Capture the cell that displays the provided text and extract its (x, y) central coordinate. 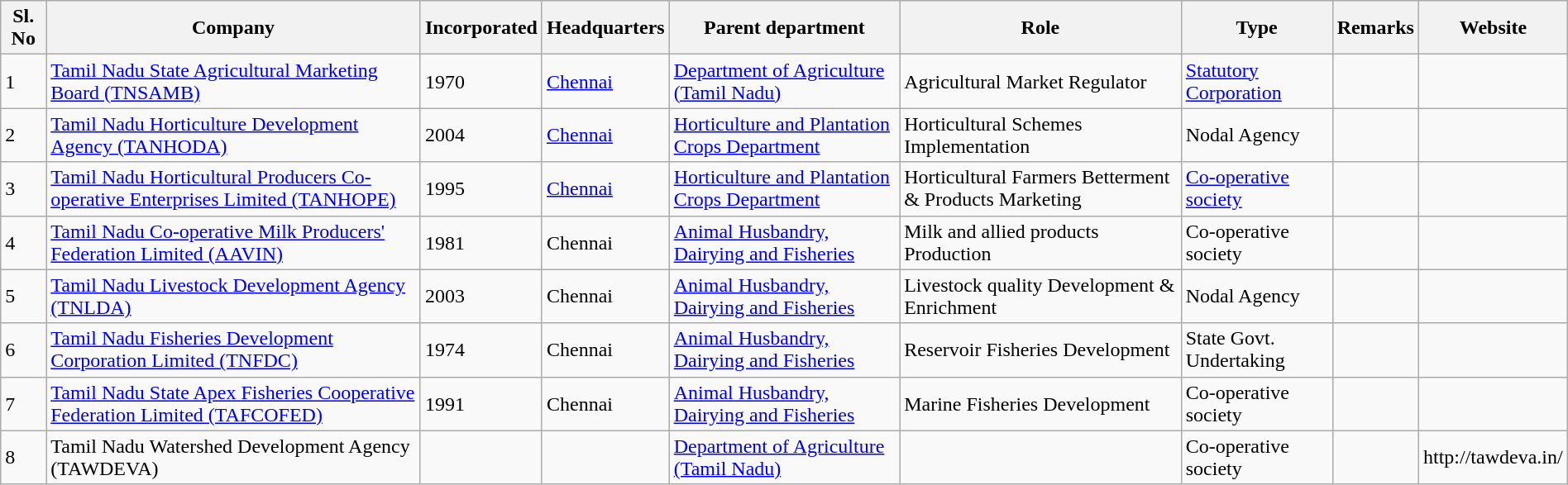
Reservoir Fisheries Development (1040, 350)
7 (23, 403)
1970 (481, 81)
Tamil Nadu Co-operative Milk Producers' Federation Limited (AAVIN) (233, 243)
Parent department (784, 28)
Website (1493, 28)
Tamil Nadu Livestock Development Agency (TNLDA) (233, 296)
Statutory Corporation (1257, 81)
Horticultural Schemes Implementation (1040, 136)
5 (23, 296)
Role (1040, 28)
Agricultural Market Regulator (1040, 81)
6 (23, 350)
3 (23, 188)
Headquarters (605, 28)
Livestock quality Development & Enrichment (1040, 296)
State Govt. Undertaking (1257, 350)
Tamil Nadu Fisheries Development Corporation Limited (TNFDC) (233, 350)
Remarks (1375, 28)
Company (233, 28)
1974 (481, 350)
1995 (481, 188)
2003 (481, 296)
Marine Fisheries Development (1040, 403)
Incorporated (481, 28)
Sl. No (23, 28)
Type (1257, 28)
4 (23, 243)
1 (23, 81)
2 (23, 136)
8 (23, 458)
http://tawdeva.in/ (1493, 458)
1991 (481, 403)
Tamil Nadu Watershed Development Agency (TAWDEVA) (233, 458)
Tamil Nadu Horticulture Development Agency (TANHODA) (233, 136)
2004 (481, 136)
Tamil Nadu State Agricultural Marketing Board (TNSAMB) (233, 81)
1981 (481, 243)
Horticultural Farmers Betterment & Products Marketing (1040, 188)
Tamil Nadu State Apex Fisheries Cooperative Federation Limited (TAFCOFED) (233, 403)
Tamil Nadu Horticultural Producers Co-operative Enterprises Limited (TANHOPE) (233, 188)
Milk and allied products Production (1040, 243)
